Return [X, Y] of the center of cell containing provided text 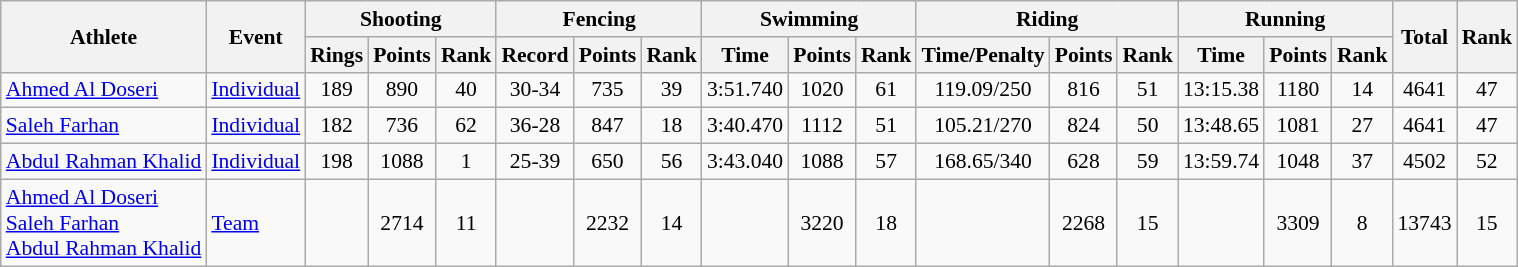
1180 [1298, 90]
11 [466, 222]
30-34 [534, 90]
52 [1488, 162]
Fencing [599, 19]
2268 [1084, 222]
13:15.38 [1221, 90]
Ahmed Al DoseriSaleh FarhanAbdul Rahman Khalid [104, 222]
890 [402, 90]
Time/Penalty [982, 55]
1020 [822, 90]
Event [256, 36]
3:51.740 [745, 90]
Total [1424, 36]
62 [466, 126]
182 [336, 126]
59 [1148, 162]
Team [256, 222]
736 [402, 126]
27 [1362, 126]
Rings [336, 55]
735 [608, 90]
3:43.040 [745, 162]
3309 [1298, 222]
61 [886, 90]
119.09/250 [982, 90]
25-39 [534, 162]
1081 [1298, 126]
13:48.65 [1221, 126]
3220 [822, 222]
3:40.470 [745, 126]
816 [1084, 90]
105.21/270 [982, 126]
Saleh Farhan [104, 126]
50 [1148, 126]
168.65/340 [982, 162]
847 [608, 126]
39 [672, 90]
Abdul Rahman Khalid [104, 162]
Record [534, 55]
2714 [402, 222]
Riding [1046, 19]
4502 [1424, 162]
36-28 [534, 126]
650 [608, 162]
1112 [822, 126]
824 [1084, 126]
628 [1084, 162]
40 [466, 90]
Shooting [400, 19]
2232 [608, 222]
189 [336, 90]
37 [1362, 162]
198 [336, 162]
13:59.74 [1221, 162]
Running [1286, 19]
Swimming [810, 19]
1 [466, 162]
56 [672, 162]
13743 [1424, 222]
1048 [1298, 162]
Ahmed Al Doseri [104, 90]
57 [886, 162]
Athlete [104, 36]
8 [1362, 222]
